Find where the given text appears and provide that cell's center as (x, y) coordinate. 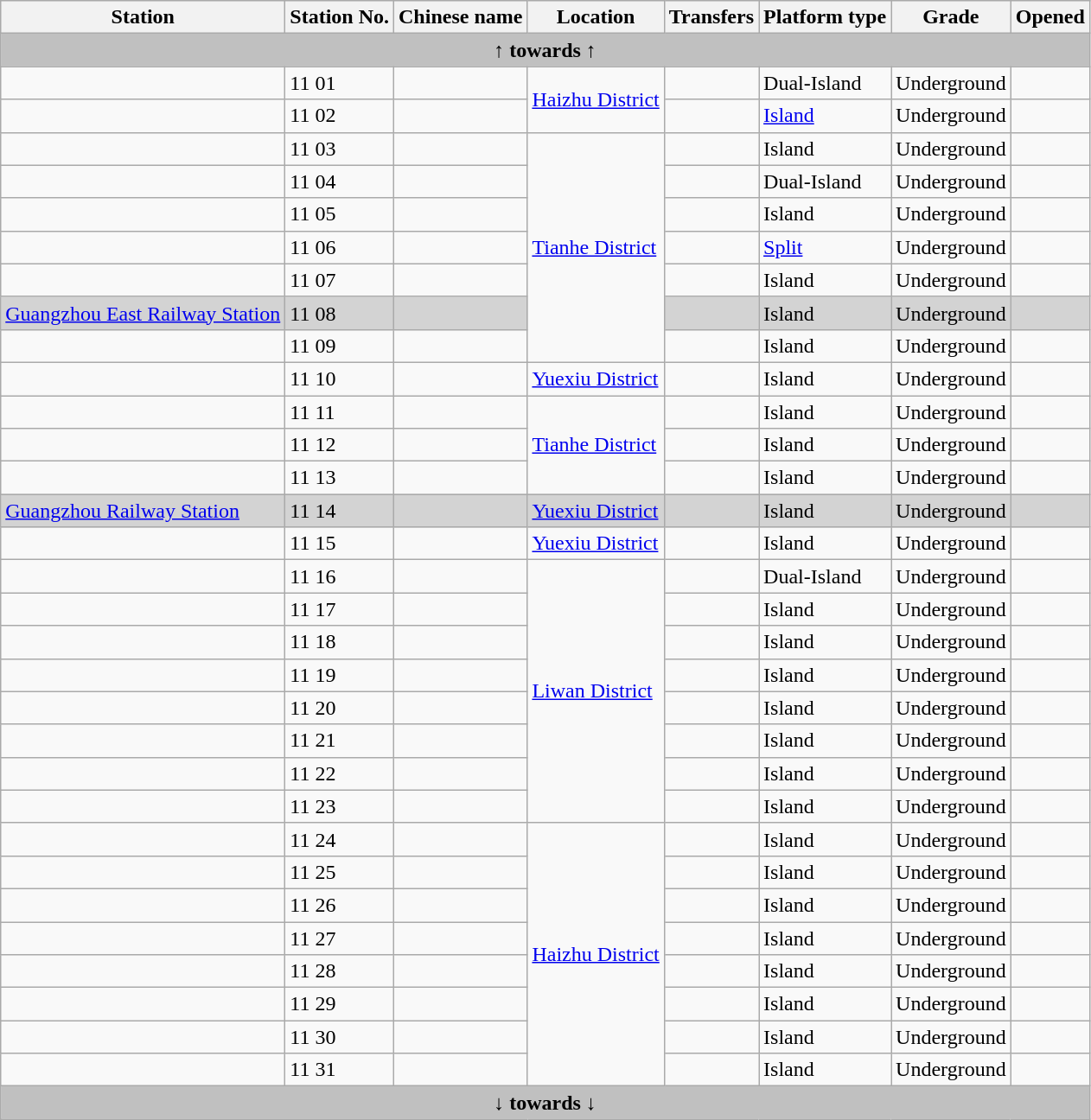
11 12 (340, 445)
11 16 (340, 576)
11 22 (340, 773)
11 11 (340, 412)
11 23 (340, 806)
Split (825, 247)
11 25 (340, 872)
Grade (951, 17)
11 02 (340, 116)
11 30 (340, 1037)
Opened (1050, 17)
11 18 (340, 642)
Transfers (711, 17)
11 01 (340, 83)
11 15 (340, 544)
11 10 (340, 379)
Liwan District (596, 691)
11 06 (340, 247)
↑ towards ↑ (545, 50)
Station (144, 17)
Platform type (825, 17)
11 31 (340, 1070)
Location (596, 17)
11 05 (340, 214)
Chinese name (461, 17)
11 29 (340, 1004)
11 20 (340, 708)
11 03 (340, 149)
11 04 (340, 181)
11 08 (340, 313)
11 26 (340, 905)
Guangzhou Railway Station (144, 511)
11 07 (340, 280)
11 19 (340, 675)
Station No. (340, 17)
11 27 (340, 938)
11 13 (340, 478)
11 17 (340, 609)
↓ towards ↓ (545, 1103)
11 09 (340, 346)
11 24 (340, 839)
Guangzhou East Railway Station (144, 313)
11 21 (340, 741)
11 28 (340, 971)
11 14 (340, 511)
